Pinpoint the cell where the given text exists, returning its [x, y] midpoint coordinate. 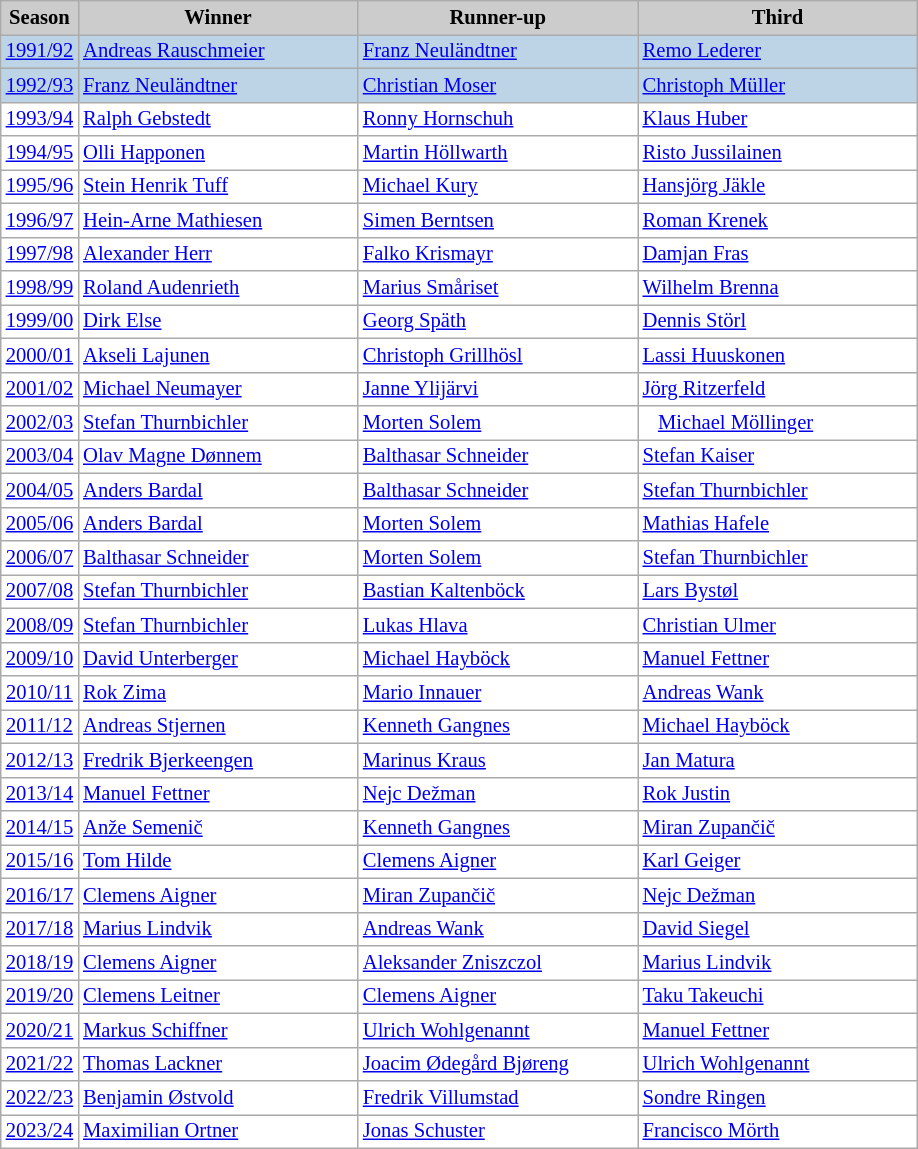
2005/06 [40, 524]
Andreas Stjernen [218, 726]
Maximilian Ortner [218, 1131]
Dirk Else [218, 321]
Falko Krismayr [498, 254]
1995/96 [40, 186]
Klaus Huber [778, 119]
2006/07 [40, 557]
1993/94 [40, 119]
2002/03 [40, 423]
Wilhelm Brenna [778, 287]
1994/95 [40, 153]
Bastian Kaltenböck [498, 591]
Season [40, 17]
Tom Hilde [218, 861]
2003/04 [40, 456]
Alexander Herr [218, 254]
1997/98 [40, 254]
2016/17 [40, 895]
Risto Jussilainen [778, 153]
Remo Lederer [778, 51]
Ralph Gebstedt [218, 119]
Michael Kury [498, 186]
1998/99 [40, 287]
Christian Ulmer [778, 625]
1996/97 [40, 220]
2015/16 [40, 861]
Lukas Hlava [498, 625]
Michael Neumayer [218, 389]
2001/02 [40, 389]
David Unterberger [218, 659]
Michael Möllinger [778, 423]
Jonas Schuster [498, 1131]
Ronny Hornschuh [498, 119]
2000/01 [40, 355]
Rok Zima [218, 693]
Marius Småriset [498, 287]
2014/15 [40, 827]
Aleksander Zniszczol [498, 963]
2009/10 [40, 659]
Martin Höllwarth [498, 153]
2013/14 [40, 794]
Anže Semenič [218, 827]
Christian Moser [498, 85]
Lars Bystøl [778, 591]
Benjamin Østvold [218, 1097]
2011/12 [40, 726]
Rok Justin [778, 794]
1999/00 [40, 321]
2008/09 [40, 625]
Hein-Arne Mathiesen [218, 220]
Mario Innauer [498, 693]
1991/92 [40, 51]
Stein Henrik Tuff [218, 186]
Lassi Huuskonen [778, 355]
Karl Geiger [778, 861]
1992/93 [40, 85]
2004/05 [40, 490]
Andreas Rauschmeier [218, 51]
Jörg Ritzerfeld [778, 389]
Mathias Hafele [778, 524]
2022/23 [40, 1097]
Markus Schiffner [218, 1030]
Damjan Fras [778, 254]
David Siegel [778, 929]
Winner [218, 17]
2020/21 [40, 1030]
Thomas Lackner [218, 1064]
2021/22 [40, 1064]
2018/19 [40, 963]
Janne Ylijärvi [498, 389]
Christoph Grillhösl [498, 355]
Sondre Ringen [778, 1097]
2012/13 [40, 760]
2010/11 [40, 693]
Runner-up [498, 17]
Simen Berntsen [498, 220]
Georg Späth [498, 321]
Olav Magne Dønnem [218, 456]
Roman Krenek [778, 220]
Hansjörg Jäkle [778, 186]
Stefan Kaiser [778, 456]
Francisco Mörth [778, 1131]
Akseli Lajunen [218, 355]
Joacim Ødegård Bjøreng [498, 1064]
Marinus Kraus [498, 760]
2019/20 [40, 996]
Christoph Müller [778, 85]
2023/24 [40, 1131]
Fredrik Villumstad [498, 1097]
Roland Audenrieth [218, 287]
Jan Matura [778, 760]
Olli Happonen [218, 153]
Dennis Störl [778, 321]
Fredrik Bjerkeengen [218, 760]
Clemens Leitner [218, 996]
2007/08 [40, 591]
2017/18 [40, 929]
Third [778, 17]
Taku Takeuchi [778, 996]
